Identify which cell holds the provided text, then report its [x, y] central coordinate. 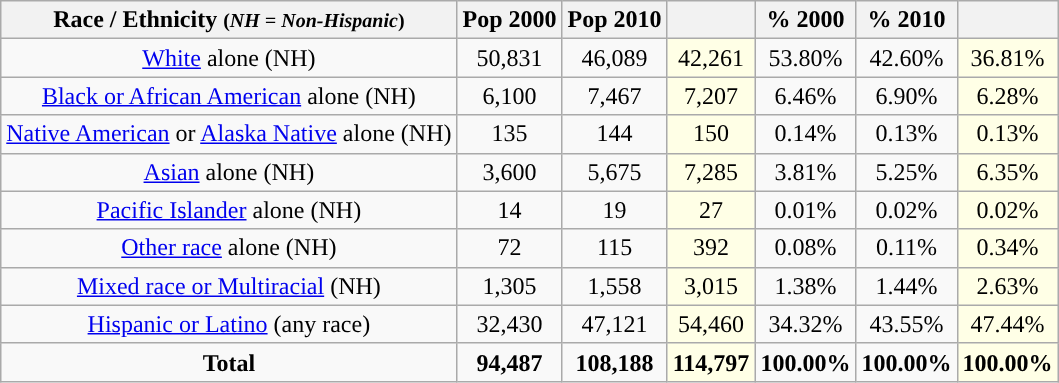
0.08% [806, 248]
42,261 [711, 58]
0.01% [806, 210]
Pacific Islander alone (NH) [229, 210]
3,015 [711, 286]
3,600 [510, 172]
50,831 [510, 58]
Mixed race or Multiracial (NH) [229, 286]
6.28% [1008, 96]
1.44% [906, 286]
7,285 [711, 172]
Black or African American alone (NH) [229, 96]
6.90% [906, 96]
94,487 [510, 362]
5,675 [614, 172]
19 [614, 210]
47.44% [1008, 324]
27 [711, 210]
43.55% [906, 324]
1,558 [614, 286]
36.81% [1008, 58]
Pop 2000 [510, 20]
115 [614, 248]
144 [614, 134]
Other race alone (NH) [229, 248]
42.60% [906, 58]
14 [510, 210]
Native American or Alaska Native alone (NH) [229, 134]
34.32% [806, 324]
53.80% [806, 58]
7,207 [711, 96]
Hispanic or Latino (any race) [229, 324]
0.11% [906, 248]
392 [711, 248]
6.35% [1008, 172]
0.34% [1008, 248]
Race / Ethnicity (NH = Non-Hispanic) [229, 20]
32,430 [510, 324]
54,460 [711, 324]
46,089 [614, 58]
6,100 [510, 96]
2.63% [1008, 286]
3.81% [806, 172]
1,305 [510, 286]
72 [510, 248]
White alone (NH) [229, 58]
6.46% [806, 96]
114,797 [711, 362]
47,121 [614, 324]
5.25% [906, 172]
% 2000 [806, 20]
% 2010 [906, 20]
108,188 [614, 362]
0.14% [806, 134]
7,467 [614, 96]
150 [711, 134]
1.38% [806, 286]
Total [229, 362]
Asian alone (NH) [229, 172]
135 [510, 134]
Pop 2010 [614, 20]
